Output the [x, y] coordinate of the center of the cell containing the given text.  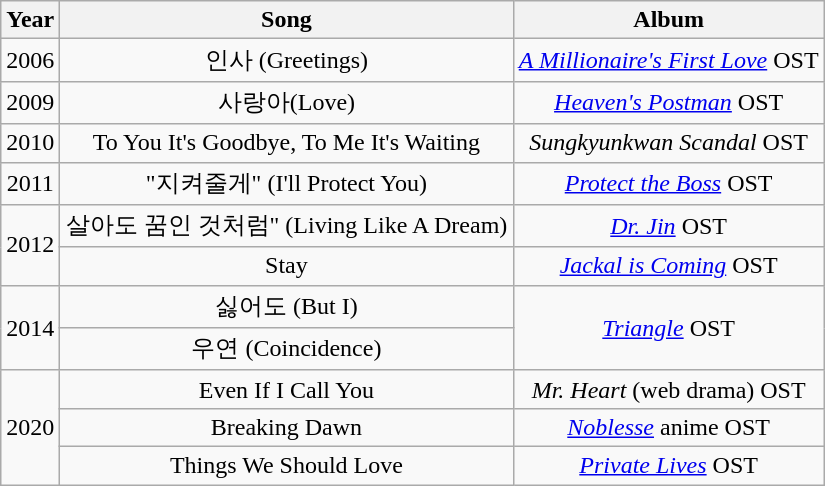
2010 [30, 143]
Heaven's Postman OST [668, 102]
Song [286, 20]
2014 [30, 328]
사랑아(Love) [286, 102]
Even If I Call You [286, 389]
Year [30, 20]
2012 [30, 246]
"지켜줄게" (I'll Protect You) [286, 184]
Protect the Boss OST [668, 184]
Noblesse anime OST [668, 427]
인사 (Greetings) [286, 60]
Breaking Dawn [286, 427]
Sungkyunkwan Scandal OST [668, 143]
To You It's Goodbye, To Me It's Waiting [286, 143]
Things We Should Love [286, 465]
2006 [30, 60]
Private Lives OST [668, 465]
살아도 꿈인 것처럼" (Living Like A Dream) [286, 226]
Triangle OST [668, 328]
우연 (Coincidence) [286, 350]
A Millionaire's First Love OST [668, 60]
싫어도 (But I) [286, 306]
Dr. Jin OST [668, 226]
2009 [30, 102]
Jackal is Coming OST [668, 266]
2020 [30, 427]
Stay [286, 266]
Mr. Heart (web drama) OST [668, 389]
Album [668, 20]
2011 [30, 184]
